Scan for the cell matching the given text and deliver its (x, y) coordinate at center. 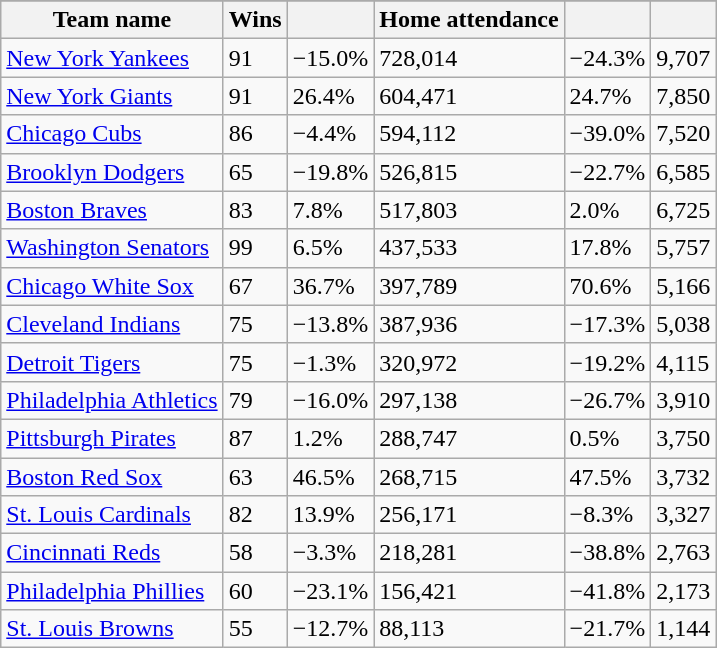
397,789 (469, 286)
5,166 (684, 286)
5,757 (684, 248)
82 (255, 515)
7,520 (684, 134)
7,850 (684, 96)
−19.2% (608, 362)
−41.8% (608, 591)
Philadelphia Athletics (112, 400)
−38.8% (608, 553)
7.8% (330, 210)
99 (255, 248)
−19.8% (330, 172)
13.9% (330, 515)
1,144 (684, 629)
60 (255, 591)
Chicago White Sox (112, 286)
−23.1% (330, 591)
70.6% (608, 286)
517,803 (469, 210)
−3.3% (330, 553)
Boston Braves (112, 210)
46.5% (330, 477)
3,750 (684, 438)
256,171 (469, 515)
New York Yankees (112, 58)
Brooklyn Dodgers (112, 172)
−39.0% (608, 134)
26.4% (330, 96)
268,715 (469, 477)
3,732 (684, 477)
728,014 (469, 58)
Cleveland Indians (112, 324)
83 (255, 210)
−4.4% (330, 134)
−1.3% (330, 362)
63 (255, 477)
Cincinnati Reds (112, 553)
3,910 (684, 400)
−17.3% (608, 324)
6,725 (684, 210)
Boston Red Sox (112, 477)
2,173 (684, 591)
−26.7% (608, 400)
47.5% (608, 477)
Home attendance (469, 20)
2,763 (684, 553)
320,972 (469, 362)
24.7% (608, 96)
2.0% (608, 210)
−21.7% (608, 629)
−15.0% (330, 58)
87 (255, 438)
Pittsburgh Pirates (112, 438)
5,038 (684, 324)
58 (255, 553)
9,707 (684, 58)
86 (255, 134)
−16.0% (330, 400)
3,327 (684, 515)
36.7% (330, 286)
Wins (255, 20)
437,533 (469, 248)
1.2% (330, 438)
0.5% (608, 438)
New York Giants (112, 96)
594,112 (469, 134)
−8.3% (608, 515)
288,747 (469, 438)
604,471 (469, 96)
65 (255, 172)
−12.7% (330, 629)
6,585 (684, 172)
Philadelphia Phillies (112, 591)
Chicago Cubs (112, 134)
−24.3% (608, 58)
55 (255, 629)
Team name (112, 20)
4,115 (684, 362)
Detroit Tigers (112, 362)
297,138 (469, 400)
Washington Senators (112, 248)
St. Louis Cardinals (112, 515)
156,421 (469, 591)
387,936 (469, 324)
218,281 (469, 553)
79 (255, 400)
St. Louis Browns (112, 629)
526,815 (469, 172)
−13.8% (330, 324)
−22.7% (608, 172)
67 (255, 286)
6.5% (330, 248)
88,113 (469, 629)
17.8% (608, 248)
